Pinpoint the cell where the given text exists, returning its [X, Y] midpoint coordinate. 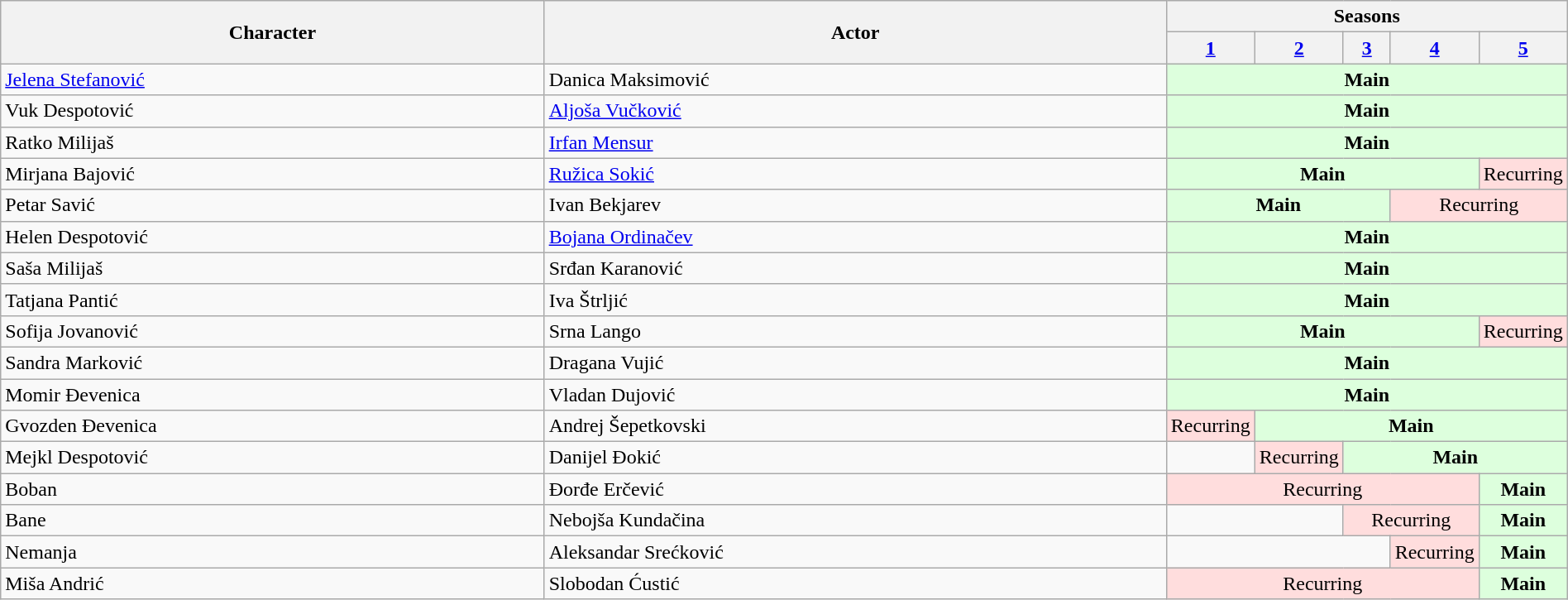
Gvozden Đevenica [273, 426]
Aljoša Vučković [855, 111]
Jelena Stefanović [273, 79]
Irfan Mensur [855, 142]
Ratko Milijaš [273, 142]
Mejkl Despotović [273, 458]
Danica Maksimović [855, 79]
Aleksandar Srećković [855, 552]
Srna Lango [855, 331]
Sandra Marković [273, 362]
4 [1434, 48]
1 [1211, 48]
Momir Đevenica [273, 395]
Actor [855, 32]
Đorđe Erčević [855, 489]
Nebojša Kundačina [855, 521]
Helen Despotović [273, 237]
Seasons [1366, 17]
Srđan Karanović [855, 268]
Iva Štrljić [855, 300]
Miša Andrić [273, 583]
Petar Savić [273, 205]
Vladan Dujović [855, 395]
Mirjana Bajović [273, 174]
Character [273, 32]
5 [1523, 48]
Tatjana Pantić [273, 300]
Slobodan Ćustić [855, 583]
Saša Milijaš [273, 268]
Dragana Vujić [855, 362]
Nemanja [273, 552]
Ružica Sokić [855, 174]
Bojana Ordinačev [855, 237]
Ivan Bekjarev [855, 205]
Andrej Šepetkovski [855, 426]
3 [1366, 48]
2 [1298, 48]
Boban [273, 489]
Vuk Despotović [273, 111]
Danijel Đokić [855, 458]
Bane [273, 521]
Sofija Jovanović [273, 331]
